Find where the given text appears and provide that cell's center as (x, y) coordinate. 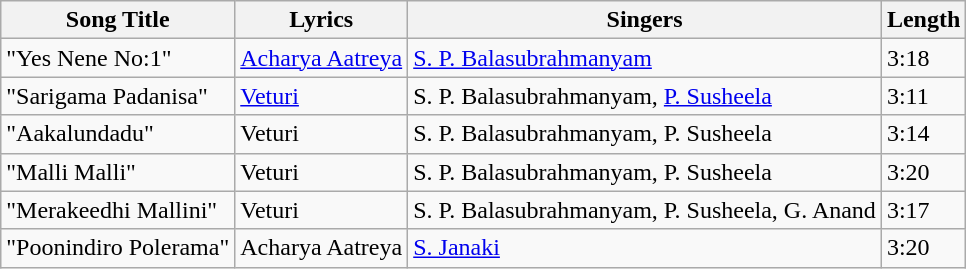
Singers (645, 20)
3:18 (923, 58)
"Sarigama Padanisa" (118, 96)
"Malli Malli" (118, 172)
Length (923, 20)
Lyrics (322, 20)
3:14 (923, 134)
S. P. Balasubrahmanyam (645, 58)
"Poonindiro Polerama" (118, 248)
S. Janaki (645, 248)
"Aakalundadu" (118, 134)
"Yes Nene No:1" (118, 58)
Song Title (118, 20)
"Merakeedhi Mallini" (118, 210)
S. P. Balasubrahmanyam, P. Susheela, G. Anand (645, 210)
3:11 (923, 96)
3:17 (923, 210)
